Identify which cell holds the provided text, then report its (x, y) central coordinate. 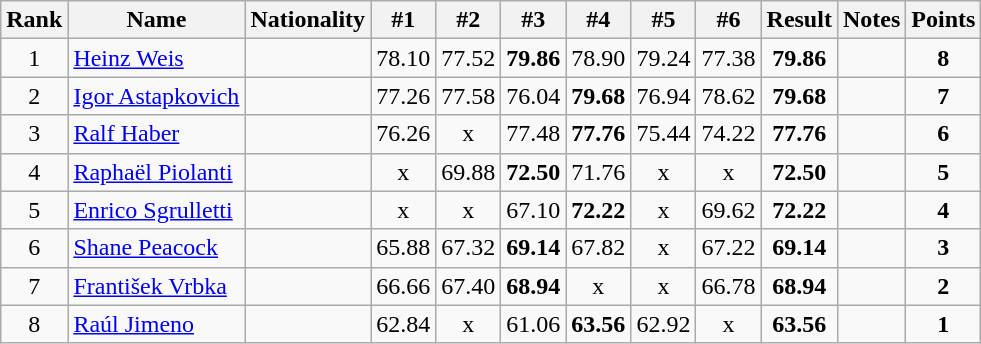
61.06 (534, 324)
75.44 (664, 134)
67.32 (468, 248)
#6 (728, 20)
#5 (664, 20)
Rank (34, 20)
69.62 (728, 210)
78.10 (404, 58)
Igor Astapkovich (156, 96)
Shane Peacock (156, 248)
#4 (598, 20)
77.52 (468, 58)
77.48 (534, 134)
71.76 (598, 172)
Nationality (308, 20)
67.40 (468, 286)
67.22 (728, 248)
Name (156, 20)
Points (944, 20)
74.22 (728, 134)
77.26 (404, 96)
66.66 (404, 286)
Notes (871, 20)
Ralf Haber (156, 134)
65.88 (404, 248)
76.04 (534, 96)
66.78 (728, 286)
#1 (404, 20)
78.62 (728, 96)
78.90 (598, 58)
76.94 (664, 96)
76.26 (404, 134)
67.10 (534, 210)
#2 (468, 20)
Raphaël Piolanti (156, 172)
79.24 (664, 58)
62.92 (664, 324)
Result (799, 20)
77.38 (728, 58)
Heinz Weis (156, 58)
69.88 (468, 172)
František Vrbka (156, 286)
Enrico Sgrulletti (156, 210)
67.82 (598, 248)
Raúl Jimeno (156, 324)
#3 (534, 20)
77.58 (468, 96)
62.84 (404, 324)
